Return the (x, y) coordinate for the center point of the cell that contains the specified text.  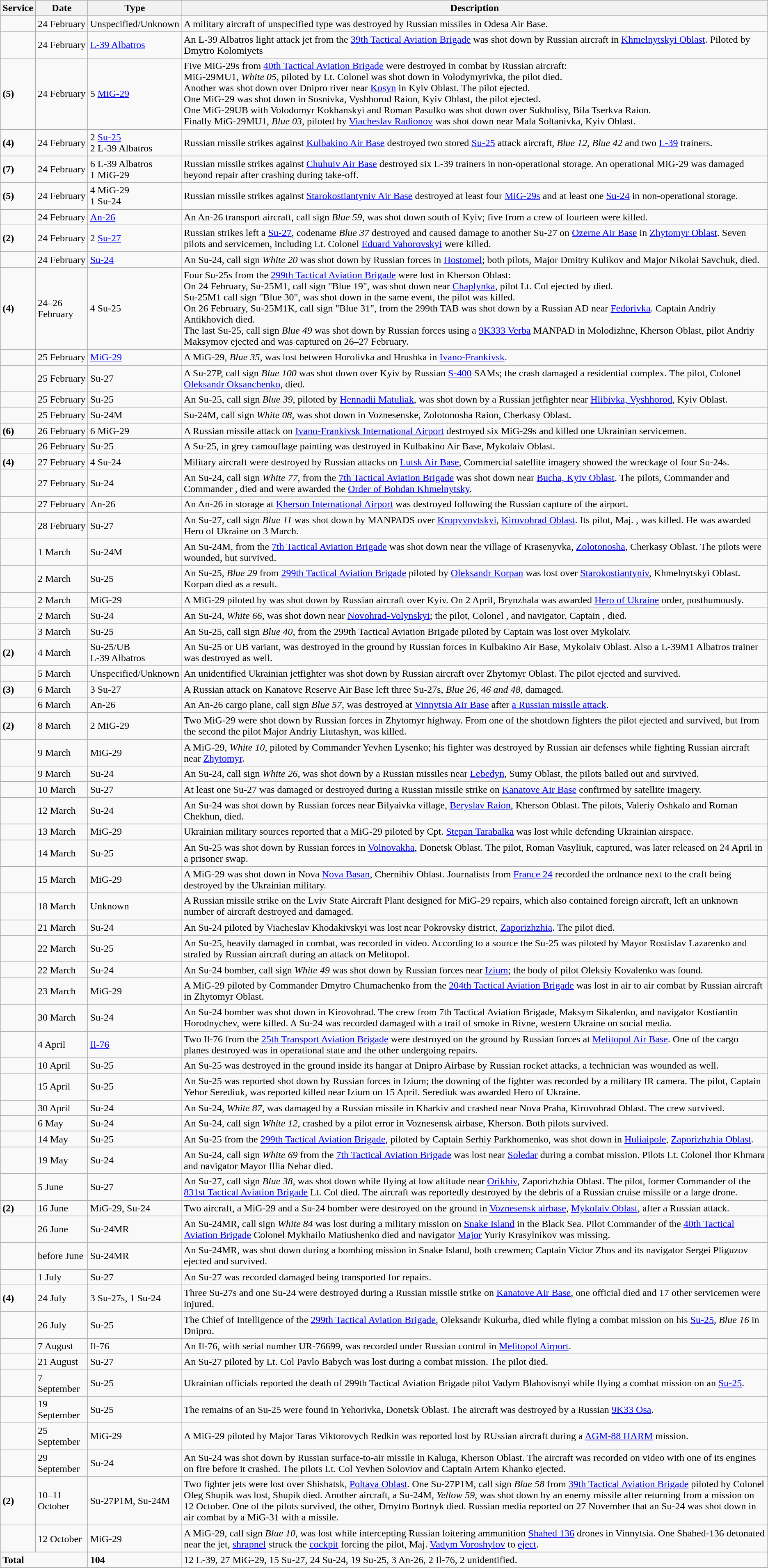
2 Su-252 L-39 Albatros (135, 143)
Su-24M, call sign White 08, was shot down in Voznesenske, Zolotonosha Raion, Cherkasy Oblast. (475, 415)
Su-27P1M, Su-24M (135, 1501)
5 MiG-29 (135, 94)
12 March (62, 811)
4 Su-25 (135, 308)
Type (135, 8)
An Su-25 was destroyed in the ground inside its hangar at Dnipro Airbase by Russian rocket attacks, a technician was wounded as well. (475, 1066)
4 April (62, 1044)
An An-26 transport aircraft, call sign Blue 59, was shot down south of Kyiv; five from a crew of fourteen were killed. (475, 217)
26 July (62, 1325)
14 May (62, 1139)
An Su-24 was shot down by Russian forces near Bilyaivka village, Beryslav Raion, Kherson Oblast. The pilots, Valeriy Oshkalo and Roman Chekhun, died. (475, 811)
12 L-39, 27 MiG-29, 15 Su-27, 24 Su-24, 19 Su-25, 3 An-26, 2 Il-76, 2 unidentified. (475, 1560)
A MiG-29 piloted by was shot down by Russian aircraft over Kyiv. On 2 April, Brynzhala was awarded Hero of Ukraine order, posthumously. (475, 600)
A military aircraft of unspecified type was destroyed by Russian missiles in Odesa Air Base. (475, 24)
10 March (62, 790)
7 August (62, 1346)
21 August (62, 1362)
An An-26 in storage at Kherson International Airport was destroyed following the Russian capture of the airport. (475, 504)
Russian missile strikes against Starokostiantyniv Air Base destroyed at least four MiG-29s and at least one Su-24 in non-operational storage. (475, 196)
12 October (62, 1539)
30 April (62, 1108)
(7) (18, 169)
28 February (62, 525)
An Su-25 from the 299th Tactical Aviation Brigade, piloted by Captain Serhiy Parkhomenko, was shot down in Huliaipole, Zaporizhzhia Oblast. (475, 1139)
before June (62, 1256)
A MiG-29 piloted by Major Taras Viktorovych Redkin was reported lost by RUssian aircraft during a AGM-88 HARM mission. (475, 1436)
A MiG-29, Blue 35, was lost between Horolivka and Hrushka in Ivano-Frankivsk. (475, 357)
3 Su-27 (135, 689)
Two aircraft, a MiG-29 and a Su-24 bomber were destroyed on the ground in Voznesensk airbase, Mykolaiv Oblast, after a Russian attack. (475, 1208)
The remains of an Su-25 were found in Yehorivka, Donetsk Oblast. The aircraft was destroyed by a Russian 9K33 Osa. (475, 1410)
An Su-27 was recorded damaged being transported for repairs. (475, 1277)
A Russian missile attack on Ivano-Frankivsk International Airport destroyed six MiG-29s and killed one Ukrainian servicemen. (475, 431)
18 March (62, 906)
2 MiG-29 (135, 726)
6 May (62, 1124)
1 July (62, 1277)
1 March (62, 552)
3 March (62, 631)
Service (18, 8)
Russian missile strikes against Kulbakino Air Base destroyed two stored Su-25 attack aircraft, Blue 12, Blue 42 and two L-39 trainers. (475, 143)
(3) (18, 689)
An An-26 cargo plane, call sign Blue 57, was destroyed at Vinnytsia Air Base after a Russian missile attack. (475, 705)
A Russian attack on Kanatove Reserve Air Base left three Su-27s, Blue 26, 46 and 48, damaged. (475, 689)
26 June (62, 1229)
10–11 October (62, 1501)
30 March (62, 1018)
Unknown (135, 906)
An Il-76, with serial number UR-76699, was recorded under Russian control in Melitopol Airport. (475, 1346)
An Su-27 piloted by Lt. Col Pavlo Babych was lost during a combat mission. The pilot died. (475, 1362)
19 September (62, 1410)
Description (475, 8)
Su-25/UBL-39 Albatros (135, 652)
23 March (62, 991)
An Su-24, White 87, was damaged by a Russian missile in Kharkiv and crashed near Nova Praha, Kirovohrad Oblast. The crew survived. (475, 1108)
An Su-24, White 66, was shot down near Novohrad-Volynskyi; the pilot, Colonel , and navigator, Captain , died. (475, 616)
Ukrainian military sources reported that a MiG-29 piloted by Cpt. Stepan Tarabalka was lost while defending Ukrainian airspace. (475, 832)
104 (135, 1560)
MiG-29, Su-24 (135, 1208)
An Su-24 piloted by Viacheslav Khodakivskyi was lost near Pokrovsky district, Zaporizhzhia. The pilot died. (475, 927)
5 March (62, 673)
4 MiG-291 Su-24 (135, 196)
3 Su-27s, 1 Su-24 (135, 1298)
Date (62, 8)
An Su-25, call sign Blue 39, piloted by Hennadii Matuliak, was shot down by a Russian jetfighter near Hlibivka, Vyshhorod, Kyiv Oblast. (475, 400)
14 March (62, 853)
4 March (62, 652)
6 MiG-29 (135, 431)
An Su-24 bomber, call sign White 49 was shot down by Russian forces near Izium; the body of pilot Oleksiy Kovalenko was found. (475, 970)
7 September (62, 1383)
25 September (62, 1436)
29 September (62, 1463)
10 April (62, 1066)
An Su-24, call sign White 26, was shot down by a Russian missiles near Lebedyn, Sumy Oblast, the pilots bailed out and survived. (475, 774)
19 May (62, 1161)
6 L-39 Albatros1 MiG-29 (135, 169)
2 Su-27 (135, 238)
16 June (62, 1208)
15 March (62, 880)
8 March (62, 726)
At least one Su-27 was damaged or destroyed during a Russian missile strike on Kanatove Air Base confirmed by satellite imagery. (475, 790)
Military aircraft were destroyed by Russian attacks on Lutsk Air Base, Commercial satellite imagery showed the wreckage of four Su-24s. (475, 462)
An unidentified Ukrainian jetfighter was shot down by Russian aircraft over Zhytomyr Oblast. The pilot ejected and survived. (475, 673)
4 Su-24 (135, 462)
5 June (62, 1187)
An Su-24, call sign White 20 was shot down by Russian forces in Hostomel; both pilots, Major Dmitry Kulikov and Major Nikolai Savchuk, died. (475, 259)
A Su-25, in grey camouflage painting was destroyed in Kulbakino Air Base, Mykolaiv Oblast. (475, 446)
Ukrainian officials reported the death of 299th Tactical Aviation Brigade pilot Vadym Blahovisnyi while flying a combat mission on an Su-25. (475, 1383)
24–26 February (62, 308)
24 July (62, 1298)
(6) (18, 431)
L-39 Albatros (135, 45)
13 March (62, 832)
Total (44, 1560)
An Su-25, call sign Blue 40, from the 299th Tactical Aviation Brigade piloted by Captain was lost over Mykolaiv. (475, 631)
15 April (62, 1087)
21 March (62, 927)
An Su-24, call sign White 12, crashed by a pilot error in Voznesensk airbase, Kherson. Both pilots survived. (475, 1124)
